Determine the [x, y] coordinate at the center of the cell enclosing the given text.  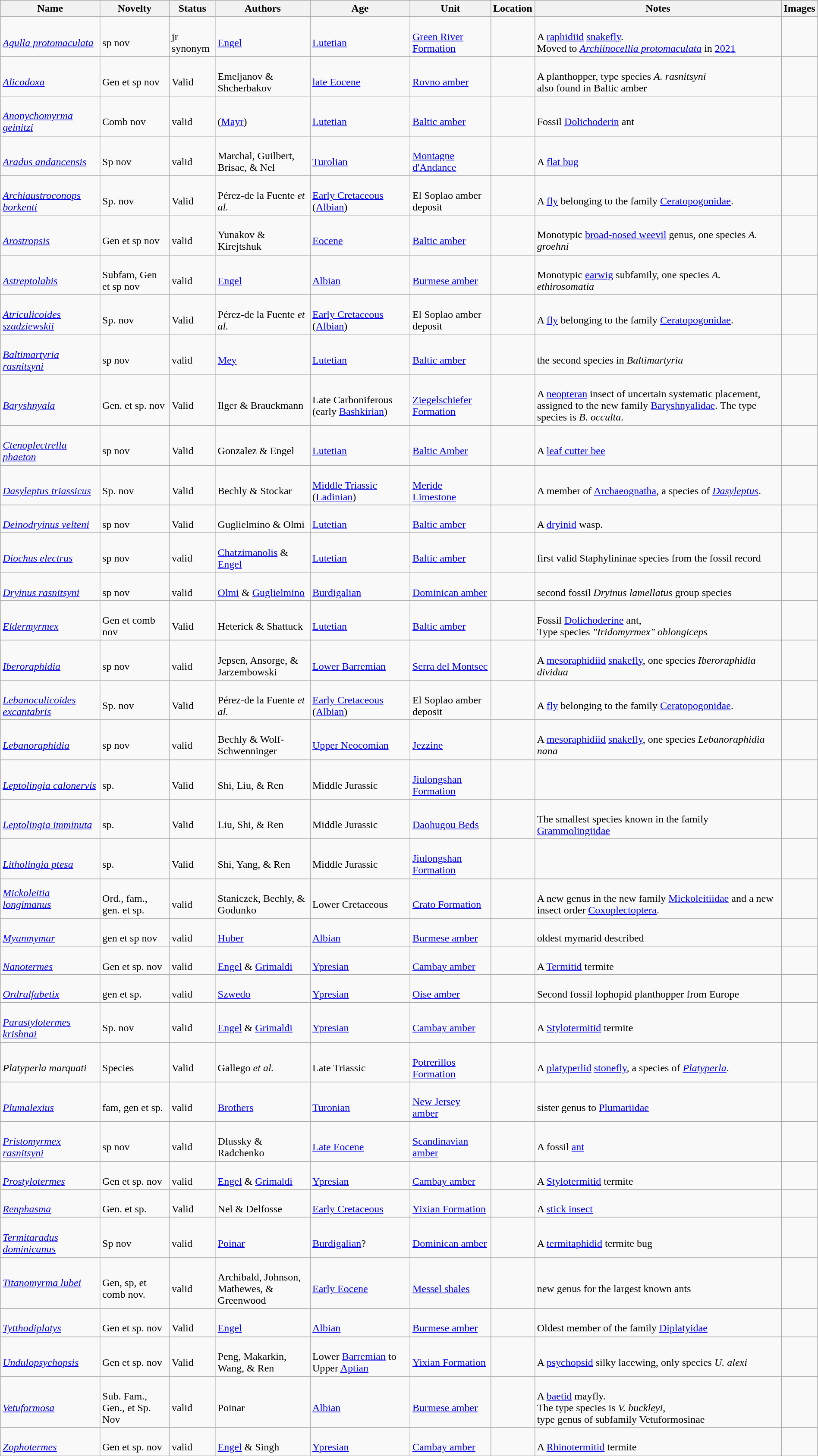
Parastylotermes krishnai [50, 1022]
Baryshnyala [50, 399]
Termitaradus dominicanus [50, 1237]
Early Cretaceous [360, 1203]
Nel & Delfosse [262, 1203]
A dryinid wasp. [658, 519]
Platyperla marquati [50, 1062]
Burdigalian? [360, 1237]
(Mayr) [262, 116]
the second species in Baltimartyria [658, 354]
A stick insect [658, 1203]
Lebanoculicoides excantabris [50, 700]
Species [135, 1062]
Deinodryinus velteni [50, 519]
Archibald, Johnson, Mathewes, & Greenwood [262, 1283]
Engel & Singh [262, 1441]
Name [50, 9]
A platyperlid stonefly, a species of Platyperla. [658, 1062]
A member of Archaeognatha, a species of Dasyleptus. [658, 485]
Messel shales [450, 1283]
Upper Neocomian [360, 740]
A Rhinotermitid termite [658, 1441]
Jepsen, Ansorge, & Jarzembowski [262, 660]
Nanotermes [50, 960]
Rovno amber [450, 76]
Lower Cretaceous [360, 898]
Astreptolabis [50, 275]
Ziegelschiefer Formation [450, 399]
Middle Triassic (Ladinian) [360, 485]
Gallego et al. [262, 1062]
Unit [450, 9]
A raphidiid snakefly. Moved to Archiinocellia protomaculata in 2021 [658, 37]
Montagne d'Andance [450, 156]
Renphasma [50, 1203]
Arostropsis [50, 235]
Authors [262, 9]
Prostylotermes [50, 1176]
Bechly & Wolf-Schwenninger [262, 740]
Oise amber [450, 988]
A leaf cutter bee [658, 445]
Eocene [360, 235]
Late Carboniferous (early Bashkirian) [360, 399]
gen et sp. [135, 988]
Atriculicoides szadziewskii [50, 314]
A mesoraphidiid snakefly, one species Lebanoraphidia nana [658, 740]
A termitaphidid termite bug [658, 1237]
A Termitid termite [658, 960]
Ctenoplectrella phaeton [50, 445]
Serra del Montsec [450, 660]
Shi, Yang, & Ren [262, 859]
Fossil Dolichoderine ant, Type species "Iridomyrmex" oblongiceps [658, 621]
Brothers [262, 1102]
Lower Barremian [360, 660]
Leptolingia imminuta [50, 819]
Dryinus rasnitsyni [50, 587]
Emeljanov & Shcherbakov [262, 76]
Age [360, 9]
Ilger & Brauckmann [262, 399]
Novelty [135, 9]
Jezzine [450, 740]
A flat bug [658, 156]
Baltimartyria rasnitsyni [50, 354]
Myanmymar [50, 932]
Meride Limestone [450, 485]
new genus for the largest known ants [658, 1283]
gen et sp nov [135, 932]
Dasyleptus triassicus [50, 485]
Gen. et sp. [135, 1203]
Mickoleitia longimanus [50, 898]
Yunakov & Kirejtshuk [262, 235]
Huber [262, 932]
Olmi & Guglielmino [262, 587]
Late Eocene [360, 1142]
Undulopsychopsis [50, 1356]
Early Eocene [360, 1283]
Marchal, Guilbert, Brisac, & Nel [262, 156]
Daohugou Beds [450, 819]
Alicodoxa [50, 76]
Litholingia ptesa [50, 859]
Bechly & Stockar [262, 485]
Staniczek, Bechly, & Godunko [262, 898]
Status [192, 9]
Oldest member of the family Diplatyidae [658, 1322]
Burdigalian [360, 587]
Ordralfabetix [50, 988]
Lebanoraphidia [50, 740]
sister genus to Plumariidae [658, 1102]
Sub. Fam., Gen., et Sp. Nov [135, 1402]
Second fossil lophopid planthopper from Europe [658, 988]
Images [799, 9]
fam, gen et sp. [135, 1102]
jr synonym [192, 37]
Dlussky & Radchenko [262, 1142]
Crato Formation [450, 898]
A neopteran insect of uncertain systematic placement, assigned to the new family Baryshnyalidae. The type species is B. occulta. [658, 399]
Gen et comb nov [135, 621]
Zophotermes [50, 1441]
Scandinavian amber [450, 1142]
Anonychomyrma geinitzi [50, 116]
A mesoraphidiid snakefly, one species Iberoraphidia dividua [658, 660]
Guglielmino & Olmi [262, 519]
New Jersey amber [450, 1102]
Liu, Shi, & Ren [262, 819]
first valid Staphylininae species from the fossil record [658, 553]
Peng, Makarkin, Wang, & Ren [262, 1356]
Archiaustroconops borkenti [50, 195]
Aradus andancensis [50, 156]
Potrerillos Formation [450, 1062]
Lower Barremian to Upper Aptian [360, 1356]
A baetid mayfly. The type species is V. buckleyi, type genus of subfamily Vetuformosinae [658, 1402]
A fossil ant [658, 1142]
Pristomyrmex rasnitsyni [50, 1142]
Monotypic broad-nosed weevil genus, one species A. groehni [658, 235]
Heterick & Shattuck [262, 621]
Notes [658, 9]
A planthopper, type species A. rasnitsyni also found in Baltic amber [658, 76]
Subfam, Gen et sp nov [135, 275]
Titanomyrma lubei [50, 1283]
late Eocene [360, 76]
A new genus in the new family Mickoleitiidae and a new insect order Coxoplectoptera. [658, 898]
A psychopsid silky lacewing, only species U. alexi [658, 1356]
Vetuformosa [50, 1402]
Eldermyrmex [50, 621]
Fossil Dolichoderin ant [658, 116]
Gonzalez & Engel [262, 445]
Agulla protomaculata [50, 37]
Baltic Amber [450, 445]
Iberoraphidia [50, 660]
Diochus electrus [50, 553]
Gen. et sp. nov [135, 399]
Leptolingia calonervis [50, 779]
Tytthodiplatys [50, 1322]
Turonian [360, 1102]
The smallest species known in the family Grammolingiidae [658, 819]
Shi, Liu, & Ren [262, 779]
Monotypic earwig subfamily, one species A. ethirosomatia [658, 275]
Szwedo [262, 988]
Late Triassic [360, 1062]
Location [513, 9]
Comb nov [135, 116]
Gen, sp, et comb nov. [135, 1283]
Chatzimanolis & Engel [262, 553]
Mey [262, 354]
Turolian [360, 156]
second fossil Dryinus lamellatus group species [658, 587]
Ord., fam., gen. et sp. [135, 898]
Plumalexius [50, 1102]
oldest mymarid described [658, 932]
Green River Formation [450, 37]
